Detect which cell encompasses the target text, then output its [x, y] center coordinate. 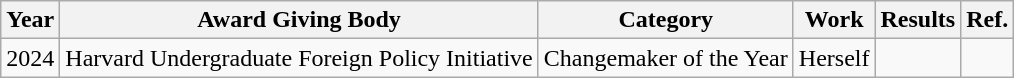
Results [918, 20]
Award Giving Body [299, 20]
Work [834, 20]
Herself [834, 58]
Changemaker of the Year [666, 58]
Category [666, 20]
2024 [30, 58]
Harvard Undergraduate Foreign Policy Initiative [299, 58]
Ref. [988, 20]
Year [30, 20]
